Find where the given text appears and provide that cell's center as [X, Y] coordinate. 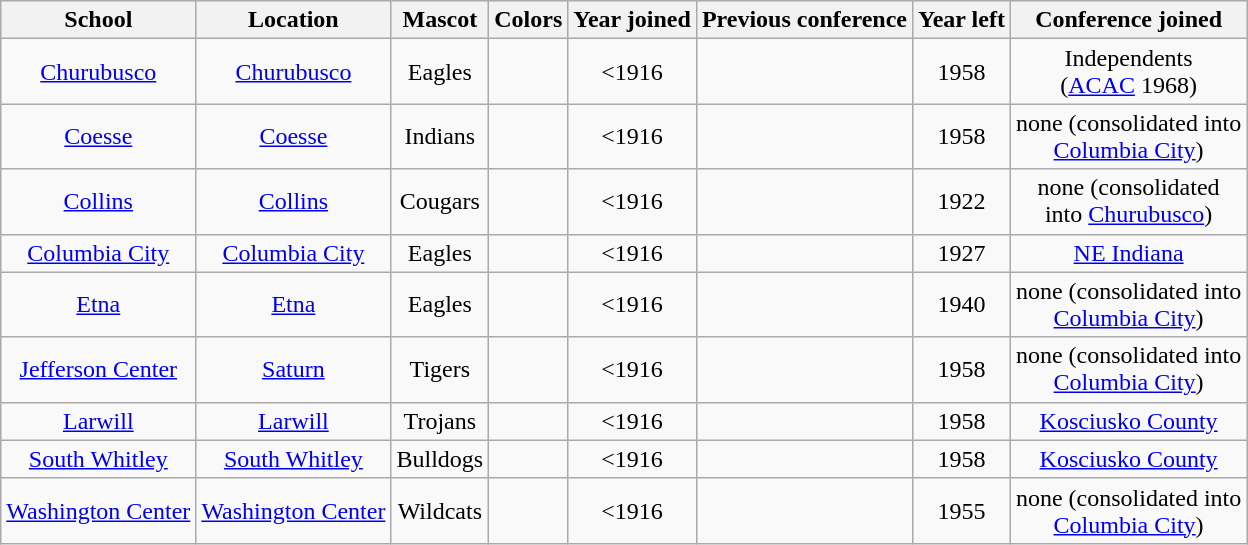
1955 [961, 510]
Trojans [440, 421]
Cougars [440, 202]
Previous conference [804, 20]
1922 [961, 202]
Wildcats [440, 510]
NE Indiana [1128, 253]
School [98, 20]
Saturn [294, 370]
Year joined [632, 20]
1940 [961, 304]
Indians [440, 136]
Conference joined [1128, 20]
Year left [961, 20]
1927 [961, 253]
Independents(ACAC 1968) [1128, 72]
Mascot [440, 20]
Bulldogs [440, 459]
Colors [528, 20]
Location [294, 20]
none (consolidatedinto Churubusco) [1128, 202]
Tigers [440, 370]
Jefferson Center [98, 370]
